Find where the given text appears and provide that cell's center as [X, Y] coordinate. 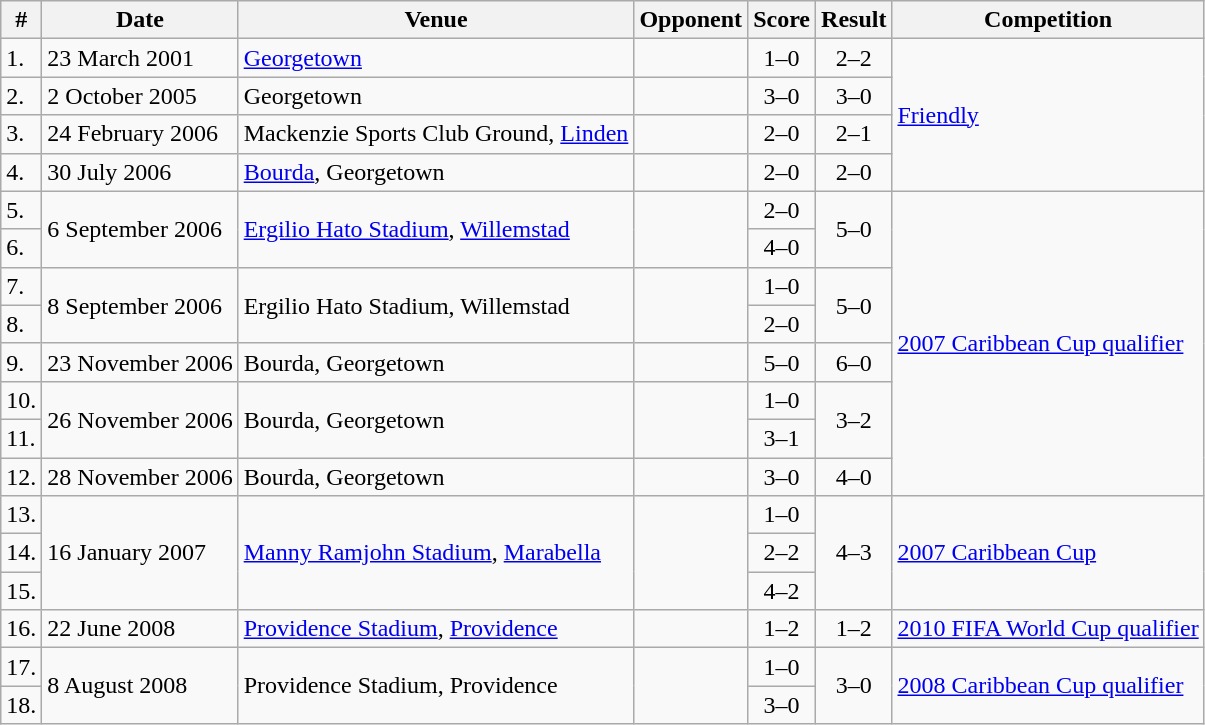
7. [22, 286]
5. [22, 210]
10. [22, 400]
22 June 2008 [140, 629]
2007 Caribbean Cup qualifier [1048, 343]
# [22, 20]
8 August 2008 [140, 686]
Score [782, 20]
2 October 2005 [140, 96]
Result [854, 20]
6 September 2006 [140, 229]
Date [140, 20]
4–2 [782, 591]
15. [22, 591]
26 November 2006 [140, 419]
8. [22, 324]
Mackenzie Sports Club Ground, Linden [436, 134]
Friendly [1048, 115]
Manny Ramjohn Stadium, Marabella [436, 553]
4. [22, 172]
16. [22, 629]
23 November 2006 [140, 362]
2010 FIFA World Cup qualifier [1048, 629]
8 September 2006 [140, 305]
3–1 [782, 438]
6. [22, 248]
Competition [1048, 20]
1. [22, 58]
23 March 2001 [140, 58]
13. [22, 515]
30 July 2006 [140, 172]
2007 Caribbean Cup [1048, 553]
14. [22, 553]
16 January 2007 [140, 553]
2. [22, 96]
4–3 [854, 553]
3–2 [854, 419]
2–1 [854, 134]
18. [22, 705]
28 November 2006 [140, 477]
2008 Caribbean Cup qualifier [1048, 686]
Venue [436, 20]
3. [22, 134]
Opponent [691, 20]
9. [22, 362]
6–0 [854, 362]
11. [22, 438]
17. [22, 667]
24 February 2006 [140, 134]
12. [22, 477]
